Output the (X, Y) coordinate of the center of the cell containing the given text.  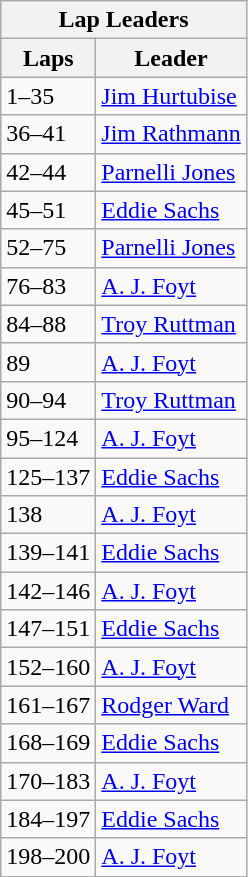
84–88 (48, 324)
Lap Leaders (124, 20)
76–83 (48, 286)
170–183 (48, 781)
147–151 (48, 629)
138 (48, 515)
1–35 (48, 96)
168–169 (48, 743)
161–167 (48, 705)
142–146 (48, 591)
125–137 (48, 477)
89 (48, 362)
52–75 (48, 248)
139–141 (48, 553)
42–44 (48, 172)
184–197 (48, 819)
Jim Hurtubise (171, 96)
90–94 (48, 400)
Rodger Ward (171, 705)
152–160 (48, 667)
Leader (171, 58)
Jim Rathmann (171, 134)
36–41 (48, 134)
45–51 (48, 210)
198–200 (48, 857)
Laps (48, 58)
95–124 (48, 438)
